Determine the [X, Y] coordinate at the center of the cell enclosing the given text.  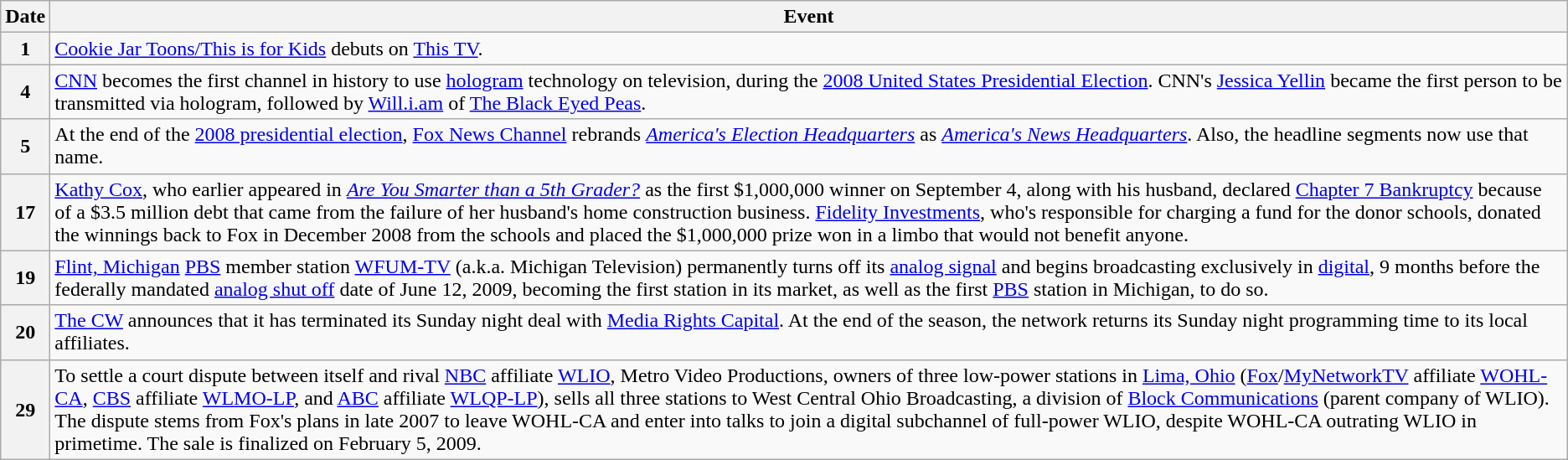
Event [809, 17]
Date [25, 17]
4 [25, 92]
20 [25, 332]
19 [25, 278]
17 [25, 212]
5 [25, 146]
Cookie Jar Toons/This is for Kids debuts on This TV. [809, 49]
29 [25, 409]
1 [25, 49]
